Identify which cell holds the provided text, then report its [x, y] central coordinate. 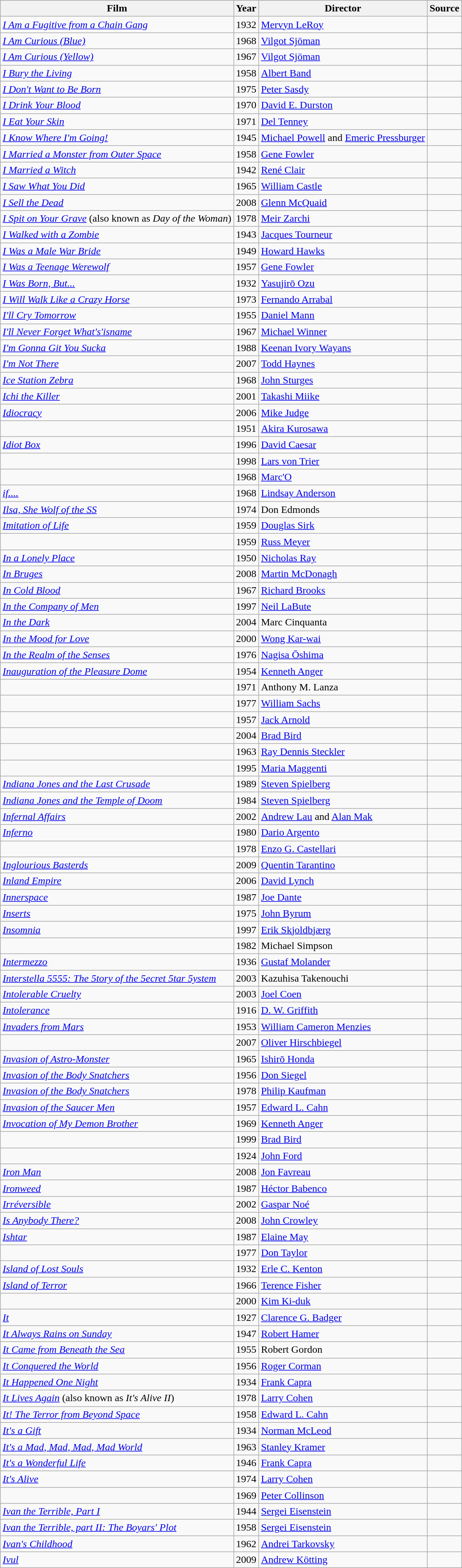
Ilsa, She Wolf of the SS [117, 510]
Quentin Tarantino [343, 865]
Ishtar [117, 1237]
Albert Band [343, 73]
if.... [117, 493]
Indiana Jones and the Last Crusade [117, 784]
It! The Terror from Beyond Space [117, 1414]
Andrei Tarkovsky [343, 1544]
Island of Terror [117, 1285]
1970 [246, 105]
In the Realm of the Senses [117, 655]
Terence Fisher [343, 1285]
Lars von Trier [343, 461]
John Crowley [343, 1220]
Takashi Miike [343, 396]
Oliver Hirschbiegel [343, 1043]
In the Mood for Love [117, 639]
D. W. Griffith [343, 1011]
It Conquered the World [117, 1366]
Ishirō Honda [343, 1059]
Invasion of the Saucer Men [117, 1107]
I Will Walk Like a Crazy Horse [117, 299]
Del Tenney [343, 121]
It's a Mad, Mad, Mad, Mad World [117, 1447]
Don Taylor [343, 1253]
I Am a Fugitive from a Chain Gang [117, 25]
Gaspar Noé [343, 1204]
Ivul [117, 1560]
Peter Sasdy [343, 89]
Daniel Mann [343, 315]
Fernando Arrabal [343, 299]
1947 [246, 1334]
Interstella 5555: The 5tory of the 5ecret 5tar 5ystem [117, 978]
Film [117, 8]
1998 [246, 461]
William Castle [343, 186]
Yasujirō Ozu [343, 283]
1924 [246, 1156]
Invaders from Mars [117, 1027]
I Saw What You Did [117, 186]
Neil LaBute [343, 606]
I'm Not There [117, 364]
Wong Kar-wai [343, 639]
Mike Judge [343, 412]
1942 [246, 170]
Lindsay Anderson [343, 493]
Jon Favreau [343, 1172]
1949 [246, 251]
John Byrum [343, 913]
Michael Winner [343, 332]
It's a Gift [117, 1430]
Year [246, 8]
It's a Wonderful Life [117, 1463]
Glenn McQuaid [343, 203]
Ivan the Terrible, Part I [117, 1512]
I Know Where I'm Going! [117, 138]
Irréversible [117, 1204]
1976 [246, 655]
Intolerance [117, 1011]
Maria Maggenti [343, 768]
Innerspace [117, 897]
Invasion of Astro-Monster [117, 1059]
Enzo G. Castellari [343, 849]
1962 [246, 1544]
Douglas Sirk [343, 526]
1944 [246, 1512]
Ivan the Terrible, part II: The Boyars' Plot [117, 1528]
1951 [246, 428]
Martin McDonagh [343, 574]
Michael Simpson [343, 946]
Kazuhisa Takenouchi [343, 978]
Invocation of My Demon Brother [117, 1123]
Nagisa Ōshima [343, 655]
Peter Collinson [343, 1495]
Philip Kaufman [343, 1091]
Meir Zarchi [343, 219]
Idiocracy [117, 412]
1982 [246, 946]
1988 [246, 348]
Nicholas Ray [343, 558]
Clarence G. Badger [343, 1317]
Kim Ki-duk [343, 1301]
Joel Coen [343, 994]
Insomnia [117, 929]
I Was Born, But... [117, 283]
Don Siegel [343, 1075]
Roger Corman [343, 1366]
1945 [246, 138]
Ironweed [117, 1188]
I Am Curious (Yellow) [117, 57]
William Cameron Menzies [343, 1027]
I Sell the Dead [117, 203]
I Spit on Your Grave (also known as Day of the Woman) [117, 219]
Todd Haynes [343, 364]
1953 [246, 1027]
I Married a Monster from Outer Space [117, 154]
In Bruges [117, 574]
Intermezzo [117, 962]
It's Alive [117, 1479]
I Bury the Living [117, 73]
1966 [246, 1285]
Dario Argento [343, 833]
Ichi the Killer [117, 396]
Marc'O [343, 477]
Gustaf Molander [343, 962]
1954 [246, 671]
David Lynch [343, 881]
I Don't Want to Be Born [117, 89]
Richard Brooks [343, 590]
Infernal Affairs [117, 816]
In the Company of Men [117, 606]
David Caesar [343, 445]
Marc Cinquanta [343, 622]
1995 [246, 768]
1943 [246, 235]
I Walked with a Zombie [117, 235]
1996 [246, 445]
I Married a Witch [117, 170]
Iron Man [117, 1172]
Imitation of Life [117, 526]
Russ Meyer [343, 542]
I Eat Your Skin [117, 121]
I Drink Your Blood [117, 105]
It Happened One Night [117, 1382]
Intolerable Cruelty [117, 994]
William Sachs [343, 703]
In a Lonely Place [117, 558]
It Always Rains on Sunday [117, 1334]
Mervyn LeRoy [343, 25]
Inferno [117, 833]
Idiot Box [117, 445]
René Clair [343, 170]
I Am Curious (Blue) [117, 41]
In Cold Blood [117, 590]
I Was a Male War Bride [117, 251]
Michael Powell and Emeric Pressburger [343, 138]
It Lives Again (also known as It's Alive II) [117, 1398]
Ice Station Zebra [117, 380]
Inauguration of the Pleasure Dome [117, 671]
Andrew Lau and Alan Mak [343, 816]
Inland Empire [117, 881]
1989 [246, 784]
Norman McLeod [343, 1430]
Inglourious Basterds [117, 865]
1927 [246, 1317]
Howard Hawks [343, 251]
Jacques Tourneur [343, 235]
Stanley Kramer [343, 1447]
1973 [246, 299]
In the Dark [117, 622]
Keenan Ivory Wayans [343, 348]
1946 [246, 1463]
I Was a Teenage Werewolf [117, 267]
Inserts [117, 913]
1980 [246, 833]
Island of Lost Souls [117, 1269]
Robert Gordon [343, 1350]
2001 [246, 396]
I'll Cry Tomorrow [117, 315]
Is Anybody There? [117, 1220]
Héctor Babenco [343, 1188]
Robert Hamer [343, 1334]
Joe Dante [343, 897]
Indiana Jones and the Temple of Doom [117, 800]
Elaine May [343, 1237]
1999 [246, 1140]
Andrew Kötting [343, 1560]
Erik Skjoldbjærg [343, 929]
Source [445, 8]
Don Edmonds [343, 510]
It [117, 1317]
Erle C. Kenton [343, 1269]
1950 [246, 558]
Jack Arnold [343, 720]
1936 [246, 962]
David E. Durston [343, 105]
Akira Kurosawa [343, 428]
1984 [246, 800]
I'll Never Forget What's'isname [117, 332]
John Ford [343, 1156]
1916 [246, 1011]
Ray Dennis Steckler [343, 752]
It Came from Beneath the Sea [117, 1350]
I'm Gonna Git You Sucka [117, 348]
John Sturges [343, 380]
Ivan's Childhood [117, 1544]
Director [343, 8]
Anthony M. Lanza [343, 687]
